Determine the (X, Y) coordinate at the center of the cell enclosing the given text.  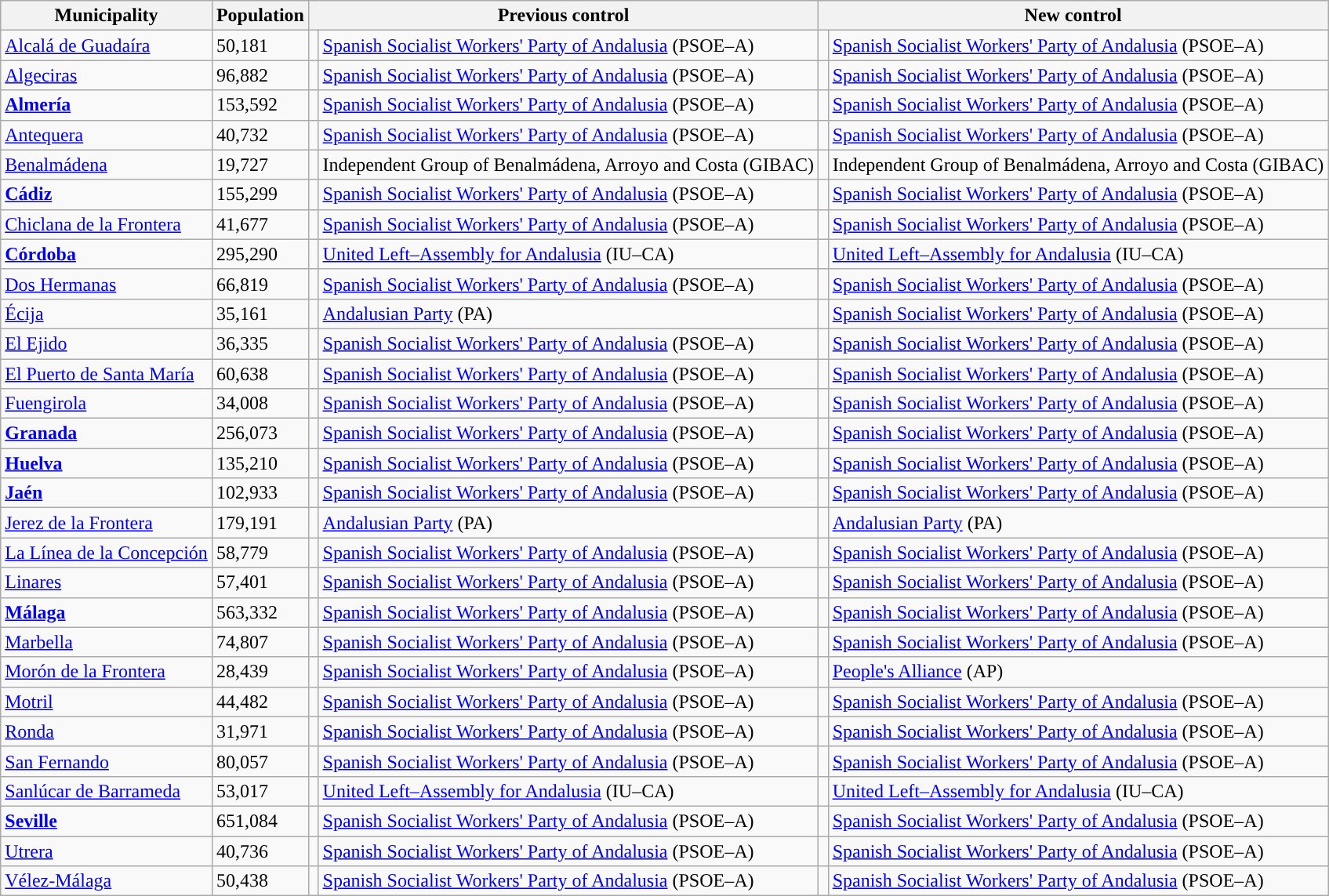
53,017 (260, 791)
Córdoba (107, 254)
96,882 (260, 75)
Benalmádena (107, 165)
El Puerto de Santa María (107, 374)
34,008 (260, 404)
58,779 (260, 553)
Granada (107, 433)
San Fernando (107, 761)
74,807 (260, 642)
41,677 (260, 224)
Marbella (107, 642)
Vélez-Málaga (107, 881)
50,438 (260, 881)
Ronda (107, 731)
40,736 (260, 851)
35,161 (260, 314)
Previous control (563, 16)
57,401 (260, 582)
Morón de la Frontera (107, 672)
135,210 (260, 463)
Seville (107, 821)
80,057 (260, 761)
66,819 (260, 284)
28,439 (260, 672)
651,084 (260, 821)
Jaén (107, 493)
563,332 (260, 612)
40,732 (260, 135)
44,482 (260, 702)
Fuengirola (107, 404)
Antequera (107, 135)
256,073 (260, 433)
Cádiz (107, 194)
Écija (107, 314)
153,592 (260, 105)
19,727 (260, 165)
Alcalá de Guadaíra (107, 45)
60,638 (260, 374)
155,299 (260, 194)
Jerez de la Frontera (107, 523)
Utrera (107, 851)
People's Alliance (AP) (1078, 672)
Chiclana de la Frontera (107, 224)
50,181 (260, 45)
Sanlúcar de Barrameda (107, 791)
295,290 (260, 254)
31,971 (260, 731)
Almería (107, 105)
Algeciras (107, 75)
36,335 (260, 343)
El Ejido (107, 343)
New control (1073, 16)
Municipality (107, 16)
Linares (107, 582)
179,191 (260, 523)
Population (260, 16)
Huelva (107, 463)
La Línea de la Concepción (107, 553)
Motril (107, 702)
Málaga (107, 612)
Dos Hermanas (107, 284)
102,933 (260, 493)
